Scan for the cell matching the given text and deliver its (X, Y) coordinate at center. 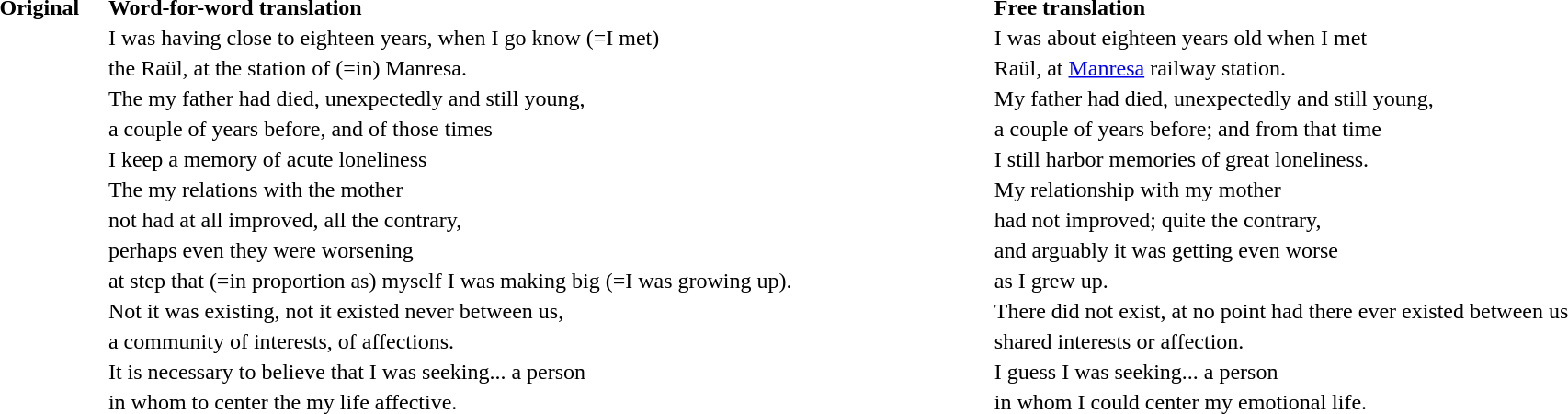
a community of interests, of affections. (548, 341)
the Raül, at the station of (=in) Manresa. (548, 68)
It is necessary to believe that I was seeking... a person (548, 372)
The my relations with the mother (548, 190)
perhaps even they were worsening (548, 250)
I was having close to eighteen years, when I go know (=I met) (548, 38)
a couple of years before, and of those times (548, 129)
I keep a memory of acute loneliness (548, 159)
The my father had died, unexpectedly and still young, (548, 98)
not had at all improved, all the contrary, (548, 220)
Not it was existing, not it existed never between us, (548, 311)
at step that (=in proportion as) myself I was making big (=I was growing up). (548, 281)
